Output the (X, Y) coordinate of the center of the cell containing the given text.  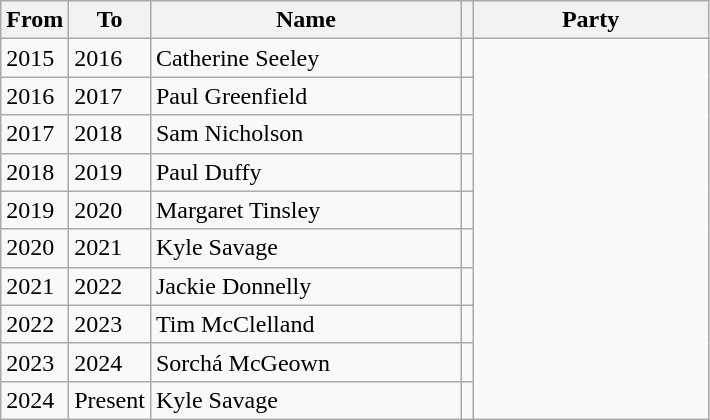
2015 (35, 58)
Sam Nicholson (306, 134)
Tim McClelland (306, 324)
Party (591, 20)
Jackie Donnelly (306, 286)
To (110, 20)
Paul Duffy (306, 172)
Present (110, 400)
Paul Greenfield (306, 96)
From (35, 20)
Catherine Seeley (306, 58)
Sorchá McGeown (306, 362)
Name (306, 20)
Margaret Tinsley (306, 210)
